Find where the given text appears and provide that cell's center as [X, Y] coordinate. 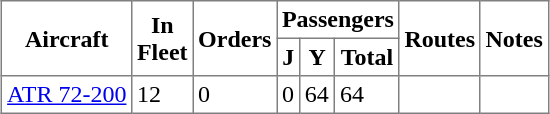
Routes [440, 38]
Total [367, 57]
J [288, 57]
Passengers [338, 20]
Notes [514, 38]
In Fleet [162, 38]
Orders [235, 38]
12 [162, 95]
Aircraft [67, 38]
ATR 72-200 [67, 95]
Y [318, 57]
